Pinpoint the cell where the given text exists, returning its (x, y) midpoint coordinate. 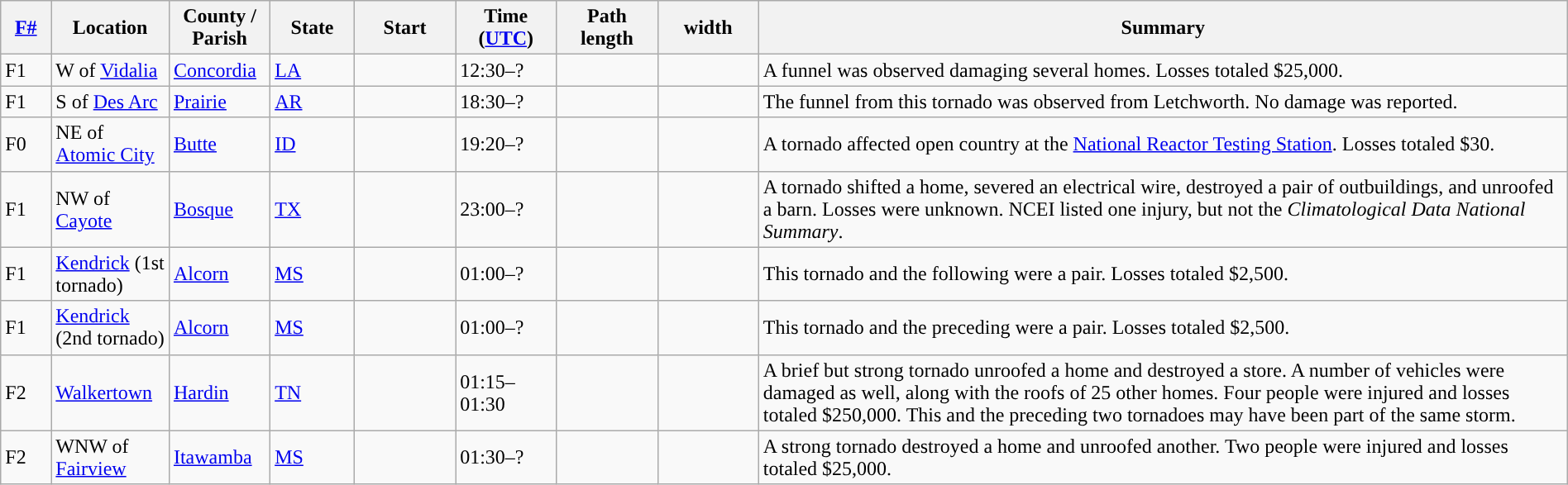
Location (111, 28)
Path length (607, 28)
12:30–? (506, 70)
This tornado and the following were a pair. Losses totaled $2,500. (1163, 274)
State (313, 28)
width (708, 28)
NE of Atomic City (111, 144)
18:30–? (506, 102)
ID (313, 144)
F# (26, 28)
F0 (26, 144)
W of Vidalia (111, 70)
The funnel from this tornado was observed from Letchworth. No damage was reported. (1163, 102)
A strong tornado destroyed a home and unroofed another. Two people were injured and losses totaled $25,000. (1163, 458)
S of Des Arc (111, 102)
01:30–? (506, 458)
Concordia (219, 70)
Kendrick (2nd tornado) (111, 327)
TX (313, 209)
Itawamba (219, 458)
Time (UTC) (506, 28)
Walkertown (111, 392)
WNW of Fairview (111, 458)
NW of Cayote (111, 209)
Kendrick (1st tornado) (111, 274)
LA (313, 70)
01:15–01:30 (506, 392)
County / Parish (219, 28)
Bosque (219, 209)
TN (313, 392)
Prairie (219, 102)
A tornado affected open country at the National Reactor Testing Station. Losses totaled $30. (1163, 144)
A funnel was observed damaging several homes. Losses totaled $25,000. (1163, 70)
This tornado and the preceding were a pair. Losses totaled $2,500. (1163, 327)
Start (404, 28)
23:00–? (506, 209)
Hardin (219, 392)
19:20–? (506, 144)
Butte (219, 144)
Summary (1163, 28)
AR (313, 102)
